Pinpoint the cell where the given text exists, returning its (X, Y) midpoint coordinate. 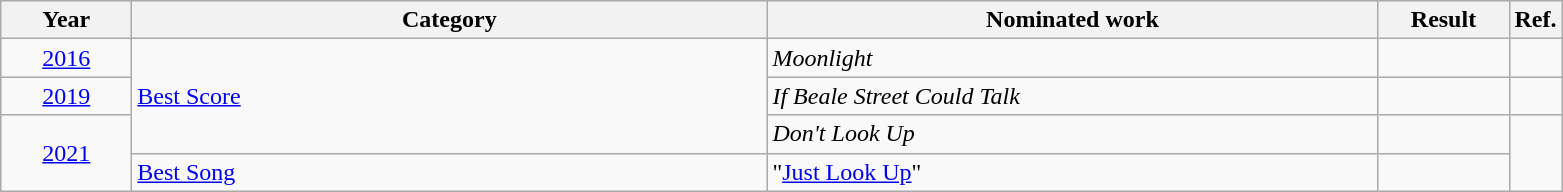
Moonlight (1072, 58)
Result (1444, 20)
2016 (66, 58)
Don't Look Up (1072, 134)
Ref. (1536, 20)
Best Song (450, 172)
Year (66, 20)
Best Score (450, 96)
If Beale Street Could Talk (1072, 96)
Nominated work (1072, 20)
2021 (66, 153)
Category (450, 20)
2019 (66, 96)
"Just Look Up" (1072, 172)
